Return the [X, Y] coordinate for the center point of the cell that contains the specified text.  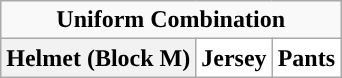
Uniform Combination [171, 20]
Jersey [234, 58]
Helmet (Block M) [98, 58]
Pants [306, 58]
